Determine the (X, Y) coordinate at the center of the cell enclosing the given text.  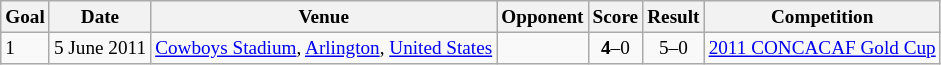
Venue (324, 17)
Date (100, 17)
Opponent (542, 17)
Score (616, 17)
Goal (26, 17)
1 (26, 48)
4–0 (616, 48)
2011 CONCACAF Gold Cup (822, 48)
5 June 2011 (100, 48)
Cowboys Stadium, Arlington, United States (324, 48)
Result (674, 17)
Competition (822, 17)
5–0 (674, 48)
